For the text-containing cell, return its midpoint in [x, y] coordinate format. 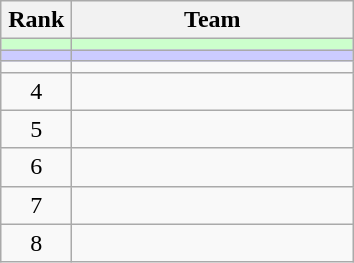
5 [36, 129]
4 [36, 91]
7 [36, 205]
8 [36, 243]
Rank [36, 20]
Team [212, 20]
6 [36, 167]
